Return (x, y) of the center of cell containing provided text 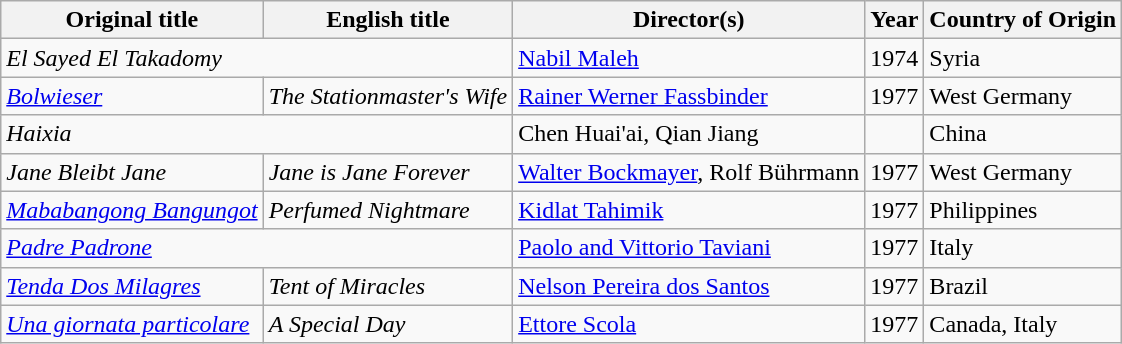
Year (894, 20)
Mababangong Bangungot (132, 210)
English title (388, 20)
Syria (1023, 58)
El Sayed El Takadomy (257, 58)
Nabil Maleh (689, 58)
China (1023, 134)
Philippines (1023, 210)
Original title (132, 20)
Rainer Werner Fassbinder (689, 96)
The Stationmaster's Wife (388, 96)
Nelson Pereira dos Santos (689, 286)
Perfumed Nightmare (388, 210)
Padre Padrone (257, 248)
Country of Origin (1023, 20)
Canada, Italy (1023, 324)
Ettore Scola (689, 324)
1974 (894, 58)
Jane is Jane Forever (388, 172)
Brazil (1023, 286)
Tenda Dos Milagres (132, 286)
Jane Bleibt Jane (132, 172)
Una giornata particolare (132, 324)
Walter Bockmayer, Rolf Bührmann (689, 172)
Tent of Miracles (388, 286)
Director(s) (689, 20)
Bolwieser (132, 96)
Haixia (257, 134)
Paolo and Vittorio Taviani (689, 248)
Chen Huai'ai, Qian Jiang (689, 134)
Kidlat Tahimik (689, 210)
A Special Day (388, 324)
Italy (1023, 248)
